Scan for the cell matching the given text and deliver its [x, y] coordinate at center. 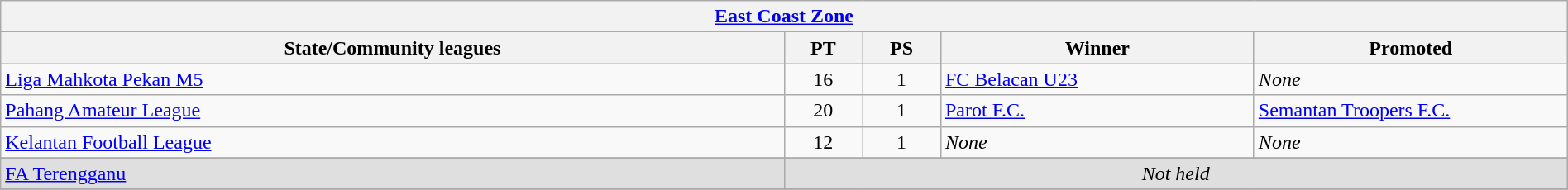
Not held [1176, 173]
Semantan Troopers F.C. [1411, 111]
PT [824, 48]
FA Terengganu [392, 173]
Parot F.C. [1097, 111]
Pahang Amateur League [392, 111]
FC Belacan U23 [1097, 79]
Kelantan Football League [392, 142]
East Coast Zone [784, 17]
Liga Mahkota Pekan M5 [392, 79]
16 [824, 79]
12 [824, 142]
PS [901, 48]
Promoted [1411, 48]
20 [824, 111]
Winner [1097, 48]
State/Community leagues [392, 48]
